Detect which cell encompasses the target text, then output its (X, Y) center coordinate. 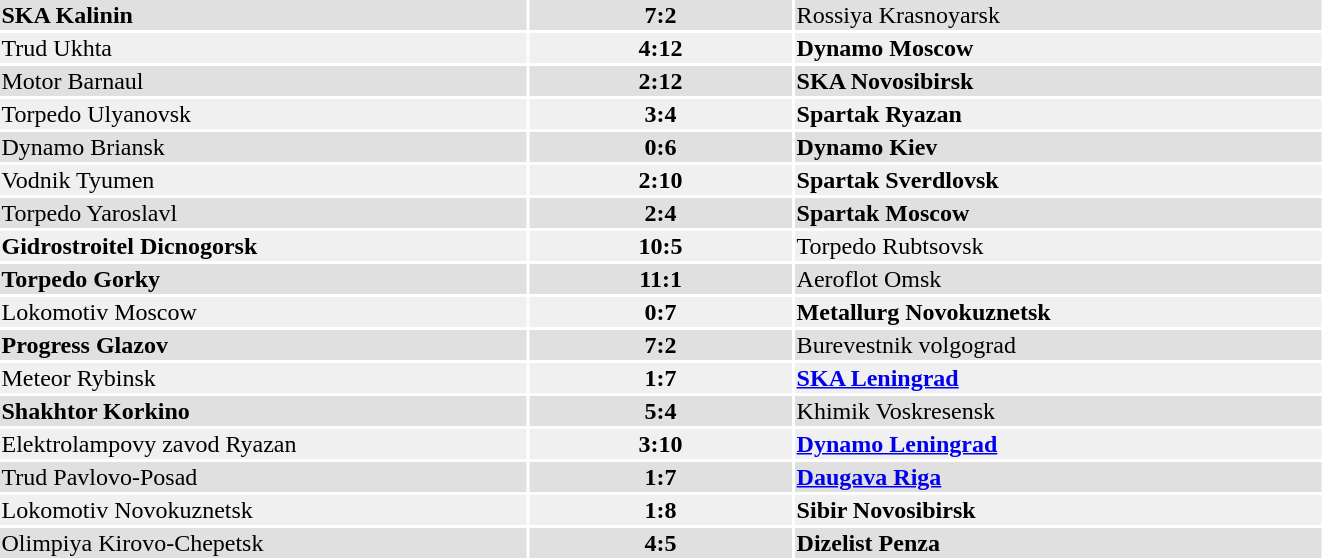
Shakhtor Korkino (263, 411)
Dynamo Briansk (263, 147)
Dizelist Penza (1058, 543)
Torpedo Yaroslavl (263, 213)
0:6 (660, 147)
Vodnik Tyumen (263, 180)
Khimik Voskresensk (1058, 411)
4:12 (660, 48)
Torpedo Rubtsovsk (1058, 246)
4:5 (660, 543)
5:4 (660, 411)
Lokomotiv Novokuznetsk (263, 510)
2:4 (660, 213)
SKA Novosibirsk (1058, 81)
Sibir Novosibirsk (1058, 510)
Torpedo Gorky (263, 279)
3:10 (660, 444)
Olimpiya Kirovo-Chepetsk (263, 543)
SKA Leningrad (1058, 378)
Gidrostroitel Dicnogorsk (263, 246)
Lokomotiv Moscow (263, 312)
Meteor Rybinsk (263, 378)
2:12 (660, 81)
Spartak Sverdlovsk (1058, 180)
Elektrolampovy zavod Ryazan (263, 444)
Spartak Moscow (1058, 213)
2:10 (660, 180)
0:7 (660, 312)
Spartak Ryazan (1058, 114)
Dynamo Moscow (1058, 48)
Dynamo Kiev (1058, 147)
Daugava Riga (1058, 477)
Dynamo Leningrad (1058, 444)
11:1 (660, 279)
SKA Kalinin (263, 15)
Trud Ukhta (263, 48)
Trud Pavlovo-Posad (263, 477)
10:5 (660, 246)
Torpedo Ulyanovsk (263, 114)
Burevestnik volgograd (1058, 345)
Metallurg Novokuznetsk (1058, 312)
3:4 (660, 114)
Progress Glazov (263, 345)
Aeroflot Omsk (1058, 279)
Rossiya Krasnoyarsk (1058, 15)
1:8 (660, 510)
Motor Barnaul (263, 81)
